Identify which cell holds the provided text, then report its [x, y] central coordinate. 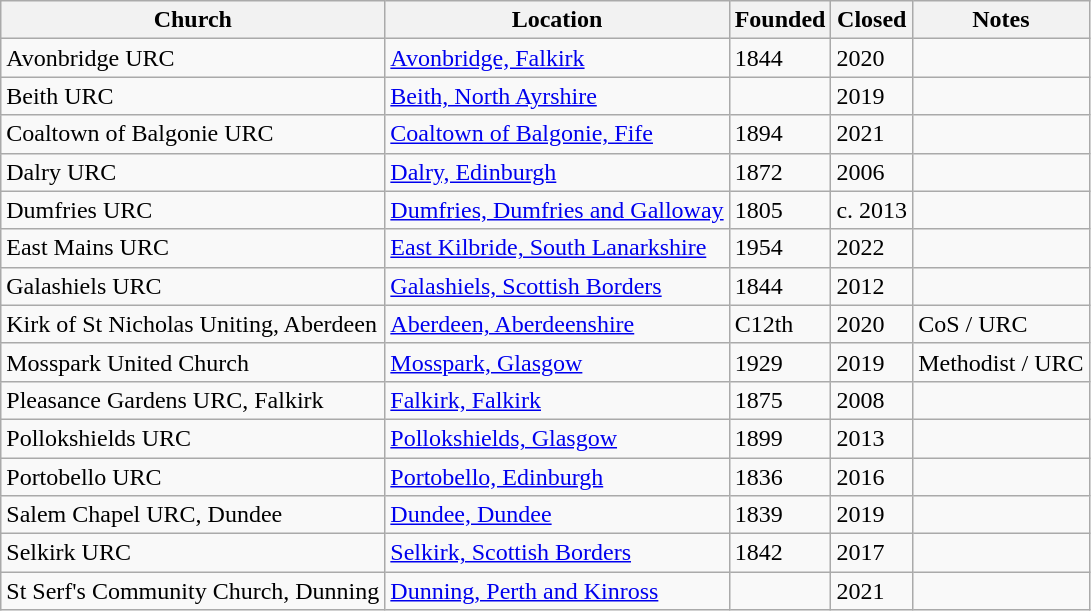
Kirk of St Nicholas Uniting, Aberdeen [193, 324]
Dalry URC [193, 172]
Selkirk URC [193, 553]
1929 [780, 362]
1894 [780, 134]
Closed [872, 20]
2012 [872, 286]
East Kilbride, South Lanarkshire [557, 248]
St Serf's Community Church, Dunning [193, 591]
Church [193, 20]
1875 [780, 400]
Dumfries URC [193, 210]
Galashiels, Scottish Borders [557, 286]
Methodist / URC [1001, 362]
1842 [780, 553]
Pleasance Gardens URC, Falkirk [193, 400]
1836 [780, 477]
Avonbridge, Falkirk [557, 58]
Mosspark, Glasgow [557, 362]
2017 [872, 553]
Selkirk, Scottish Borders [557, 553]
2016 [872, 477]
East Mains URC [193, 248]
Galashiels URC [193, 286]
CoS / URC [1001, 324]
2008 [872, 400]
Coaltown of Balgonie, Fife [557, 134]
Dunning, Perth and Kinross [557, 591]
2006 [872, 172]
Beith, North Ayrshire [557, 96]
Portobello URC [193, 477]
Founded [780, 20]
2013 [872, 438]
1899 [780, 438]
Pollokshields URC [193, 438]
1872 [780, 172]
Dundee, Dundee [557, 515]
Falkirk, Falkirk [557, 400]
1954 [780, 248]
Avonbridge URC [193, 58]
2022 [872, 248]
Beith URC [193, 96]
1805 [780, 210]
Coaltown of Balgonie URC [193, 134]
Notes [1001, 20]
Pollokshields, Glasgow [557, 438]
1839 [780, 515]
Portobello, Edinburgh [557, 477]
Salem Chapel URC, Dundee [193, 515]
Aberdeen, Aberdeenshire [557, 324]
Mosspark United Church [193, 362]
Dumfries, Dumfries and Galloway [557, 210]
C12th [780, 324]
Dalry, Edinburgh [557, 172]
c. 2013 [872, 210]
Location [557, 20]
